Identify which cell holds the provided text, then report its [X, Y] central coordinate. 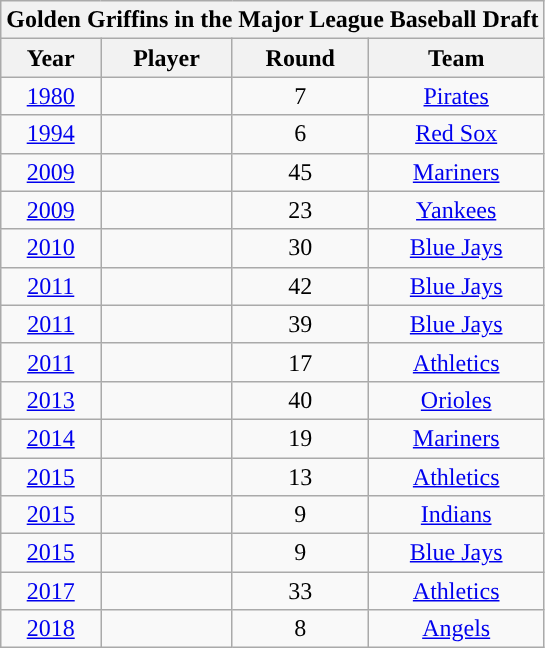
Red Sox [456, 134]
1980 [51, 96]
39 [300, 324]
2018 [51, 629]
Team [456, 58]
7 [300, 96]
30 [300, 248]
Year [51, 58]
1994 [51, 134]
Round [300, 58]
2010 [51, 248]
33 [300, 591]
Yankees [456, 210]
19 [300, 438]
Player [167, 58]
13 [300, 477]
2013 [51, 400]
Pirates [456, 96]
6 [300, 134]
42 [300, 286]
Orioles [456, 400]
17 [300, 362]
2014 [51, 438]
40 [300, 400]
Angels [456, 629]
Golden Griffins in the Major League Baseball Draft [272, 20]
8 [300, 629]
Indians [456, 515]
45 [300, 172]
23 [300, 210]
2017 [51, 591]
